Scan for the cell matching the given text and deliver its (X, Y) coordinate at center. 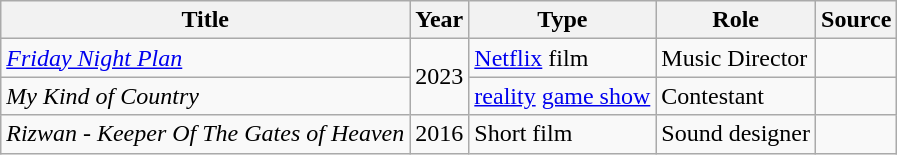
reality game show (562, 96)
Rizwan - Keeper Of The Gates of Heaven (206, 134)
Friday Night Plan (206, 58)
2023 (440, 77)
2016 (440, 134)
Title (206, 20)
Sound designer (736, 134)
Role (736, 20)
Netflix film (562, 58)
Contestant (736, 96)
Type (562, 20)
My Kind of Country (206, 96)
Source (856, 20)
Short film (562, 134)
Music Director (736, 58)
Year (440, 20)
